For the text-containing cell, return its midpoint in (X, Y) coordinate format. 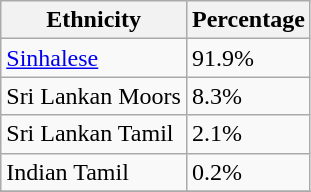
2.1% (248, 134)
8.3% (248, 96)
0.2% (248, 172)
Ethnicity (94, 20)
Sri Lankan Moors (94, 96)
Sinhalese (94, 58)
Percentage (248, 20)
91.9% (248, 58)
Indian Tamil (94, 172)
Sri Lankan Tamil (94, 134)
